Return the (X, Y) coordinate for the center point of the cell that contains the specified text.  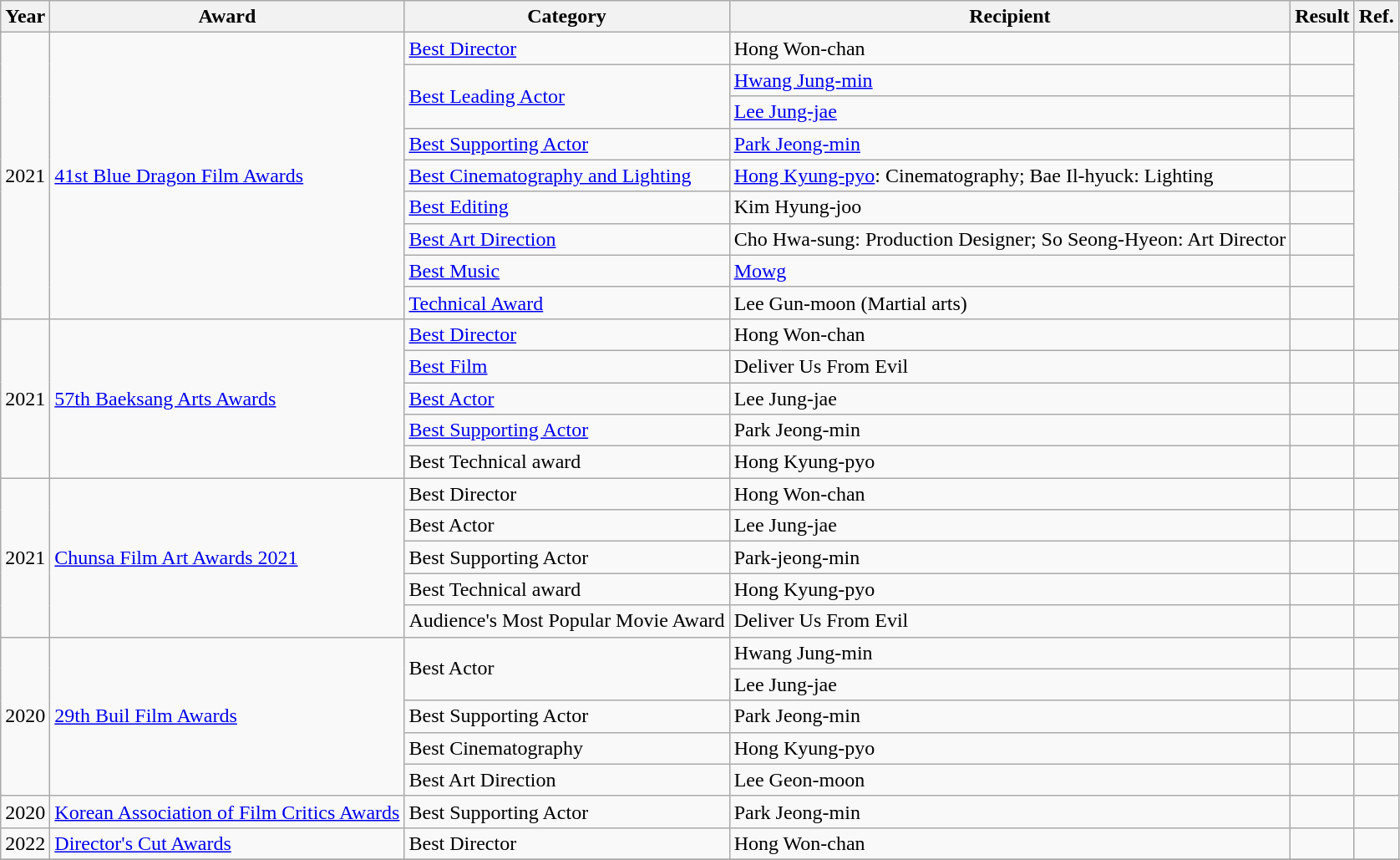
Hong Kyung-pyo: Cinematography; Bae Il-hyuck: Lighting (1010, 176)
Lee Geon-moon (1010, 780)
Best Cinematography and Lighting (566, 176)
Lee Gun-moon (Martial arts) (1010, 303)
Best Film (566, 366)
Best Cinematography (566, 748)
Park-jeong-min (1010, 557)
Chunsa Film Art Awards 2021 (227, 557)
Mowg (1010, 271)
57th Baeksang Arts Awards (227, 398)
Kim Hyung-joo (1010, 207)
Result (1322, 17)
2022 (25, 843)
29th Buil Film Awards (227, 716)
Category (566, 17)
Ref. (1377, 17)
Cho Hwa-sung: Production Designer; So Seong-Hyeon: Art Director (1010, 239)
41st Blue Dragon Film Awards (227, 176)
Best Editing (566, 207)
Year (25, 17)
Director's Cut Awards (227, 843)
Audience's Most Popular Movie Award (566, 621)
Recipient (1010, 17)
Korean Association of Film Critics Awards (227, 812)
Technical Award (566, 303)
Best Music (566, 271)
Award (227, 17)
Best Leading Actor (566, 96)
